Scan for the cell matching the given text and deliver its (X, Y) coordinate at center. 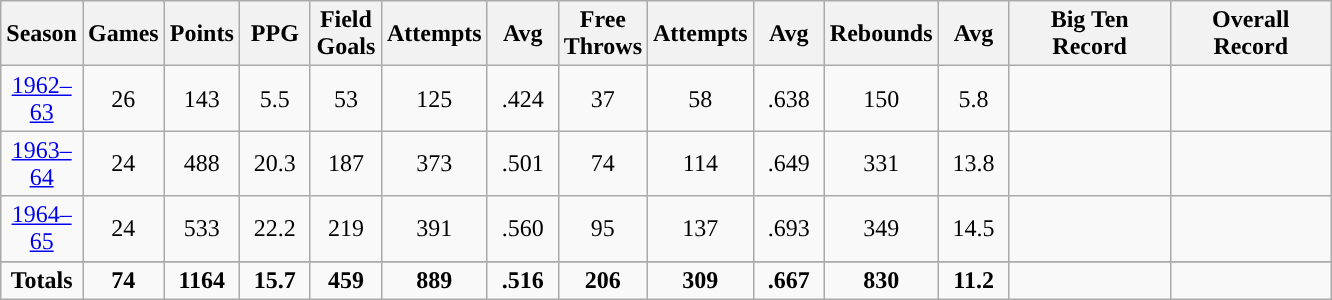
Points (202, 34)
143 (202, 98)
349 (881, 228)
Games (123, 34)
Overall Record (1250, 34)
58 (701, 98)
1962–63 (42, 98)
.424 (522, 98)
95 (602, 228)
309 (701, 280)
.501 (522, 164)
1164 (202, 280)
206 (602, 280)
Season (42, 34)
331 (881, 164)
1964–65 (42, 228)
889 (434, 280)
Field Goals (346, 34)
.638 (788, 98)
5.5 (274, 98)
15.7 (274, 280)
53 (346, 98)
20.3 (274, 164)
Rebounds (881, 34)
125 (434, 98)
11.2 (974, 280)
.560 (522, 228)
1963–64 (42, 164)
Big Ten Record (1090, 34)
137 (701, 228)
.667 (788, 280)
391 (434, 228)
187 (346, 164)
Free Throws (602, 34)
22.2 (274, 228)
459 (346, 280)
13.8 (974, 164)
533 (202, 228)
26 (123, 98)
219 (346, 228)
Totals (42, 280)
114 (701, 164)
.649 (788, 164)
PPG (274, 34)
5.8 (974, 98)
14.5 (974, 228)
488 (202, 164)
150 (881, 98)
.693 (788, 228)
37 (602, 98)
.516 (522, 280)
373 (434, 164)
830 (881, 280)
